Determine the [x, y] coordinate at the center of the cell enclosing the given text.  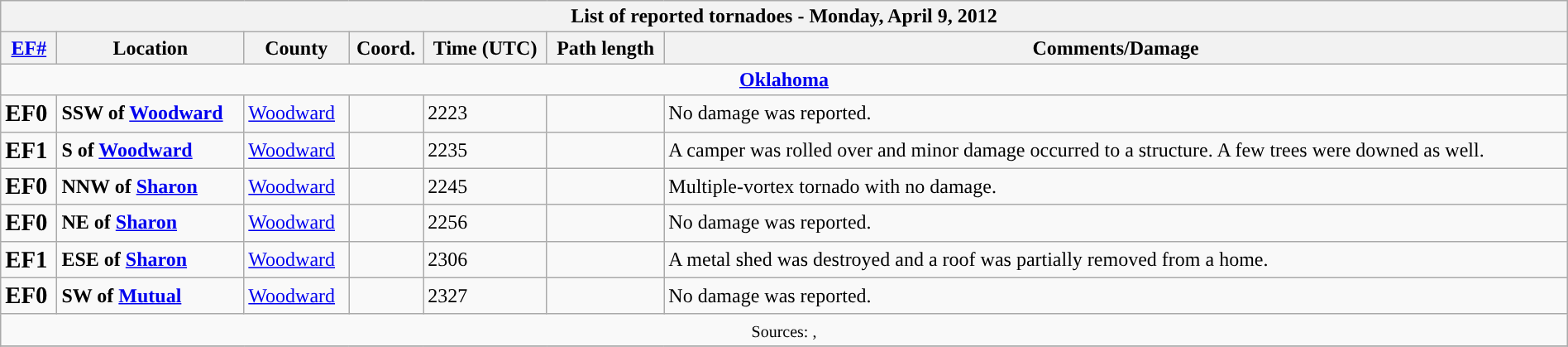
Coord. [386, 48]
2256 [485, 223]
SW of Mutual [151, 296]
2223 [485, 113]
Location [151, 48]
SSW of Woodward [151, 113]
EF# [29, 48]
List of reported tornadoes - Monday, April 9, 2012 [784, 17]
ESE of Sharon [151, 259]
Time (UTC) [485, 48]
County [296, 48]
Comments/Damage [1116, 48]
Oklahoma [784, 80]
2235 [485, 150]
A camper was rolled over and minor damage occurred to a structure. A few trees were downed as well. [1116, 150]
Multiple-vortex tornado with no damage. [1116, 186]
Sources: , [784, 330]
NNW of Sharon [151, 186]
Path length [605, 48]
NE of Sharon [151, 223]
2306 [485, 259]
2327 [485, 296]
A metal shed was destroyed and a roof was partially removed from a home. [1116, 259]
S of Woodward [151, 150]
2245 [485, 186]
